Search for the cell housing the specified text and yield its [x, y] center coordinate. 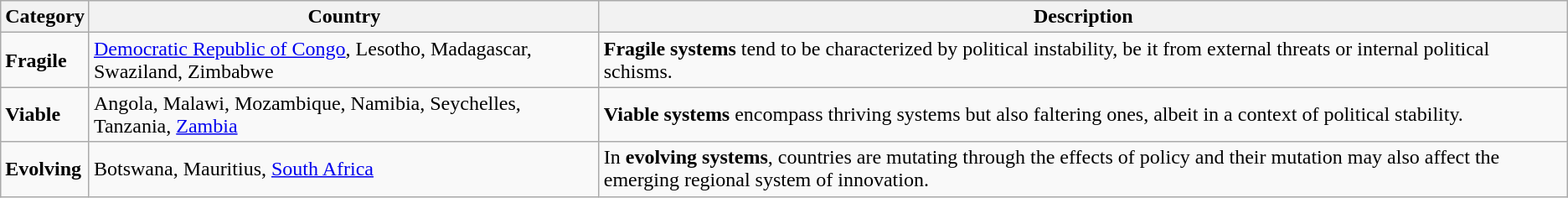
Fragile [45, 60]
Description [1083, 17]
Botswana, Mauritius, South Africa [343, 169]
Evolving [45, 169]
Angola, Malawi, Mozambique, Namibia, Seychelles, Tanzania, Zambia [343, 114]
Democratic Republic of Congo, Lesotho, Madagascar, Swaziland, Zimbabwe [343, 60]
Viable systems encompass thriving systems but also faltering ones, albeit in a context of political stability. [1083, 114]
Fragile systems tend to be characterized by political instability, be it from external threats or internal political schisms. [1083, 60]
Category [45, 17]
Viable [45, 114]
Country [343, 17]
